From the cell containing the given text, extract its center point as (X, Y) coordinate. 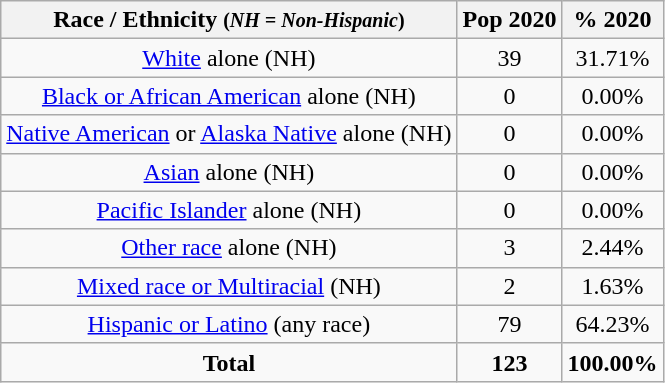
Pop 2020 (510, 20)
64.23% (612, 324)
Other race alone (NH) (229, 248)
2.44% (612, 248)
White alone (NH) (229, 58)
Native American or Alaska Native alone (NH) (229, 134)
Hispanic or Latino (any race) (229, 324)
31.71% (612, 58)
3 (510, 248)
2 (510, 286)
Race / Ethnicity (NH = Non-Hispanic) (229, 20)
39 (510, 58)
Total (229, 362)
100.00% (612, 362)
Black or African American alone (NH) (229, 96)
Mixed race or Multiracial (NH) (229, 286)
123 (510, 362)
79 (510, 324)
Pacific Islander alone (NH) (229, 210)
% 2020 (612, 20)
1.63% (612, 286)
Asian alone (NH) (229, 172)
